Locate the cell with the specified text and output its (x, y) center coordinate. 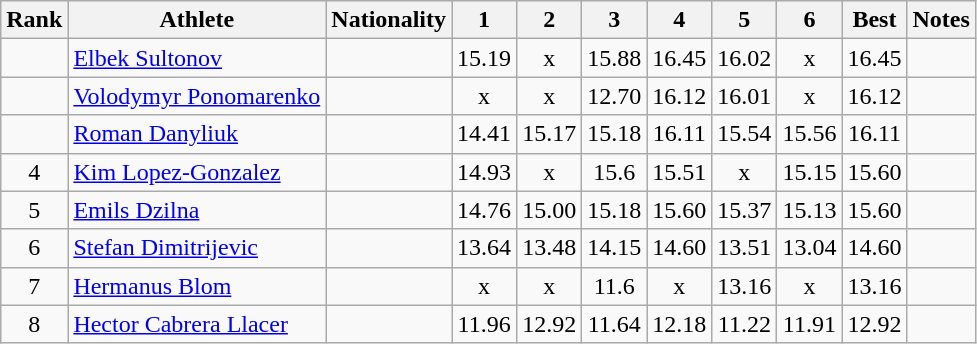
15.15 (810, 172)
Kim Lopez-Gonzalez (197, 172)
15.54 (744, 134)
14.76 (484, 210)
11.64 (614, 324)
7 (34, 286)
Hector Cabrera Llacer (197, 324)
11.22 (744, 324)
3 (614, 20)
Nationality (389, 20)
15.13 (810, 210)
Elbek Sultonov (197, 58)
Hermanus Blom (197, 286)
15.19 (484, 58)
12.70 (614, 96)
Rank (34, 20)
15.17 (550, 134)
15.51 (680, 172)
14.15 (614, 248)
11.96 (484, 324)
2 (550, 20)
14.41 (484, 134)
13.48 (550, 248)
16.01 (744, 96)
Emils Dzilna (197, 210)
15.00 (550, 210)
15.37 (744, 210)
14.93 (484, 172)
15.6 (614, 172)
13.04 (810, 248)
15.88 (614, 58)
8 (34, 324)
15.56 (810, 134)
11.6 (614, 286)
Athlete (197, 20)
Roman Danyliuk (197, 134)
11.91 (810, 324)
16.02 (744, 58)
13.51 (744, 248)
Stefan Dimitrijevic (197, 248)
1 (484, 20)
Best (874, 20)
Notes (941, 20)
Volodymyr Ponomarenko (197, 96)
12.18 (680, 324)
13.64 (484, 248)
